Detect which cell encompasses the target text, then output its (X, Y) center coordinate. 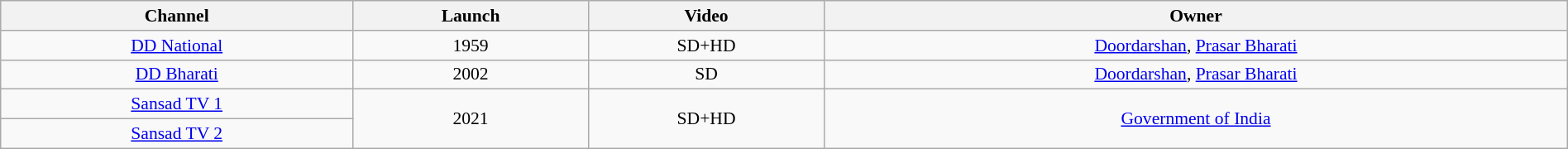
Launch (471, 16)
Owner (1196, 16)
2021 (471, 119)
Video (706, 16)
Government of India (1196, 119)
Sansad TV 2 (177, 134)
Channel (177, 16)
Sansad TV 1 (177, 104)
SD (706, 74)
2002 (471, 74)
1959 (471, 46)
DD Bharati (177, 74)
DD National (177, 46)
